Extract the [x, y] coordinate from the center of the cell holding the provided text.  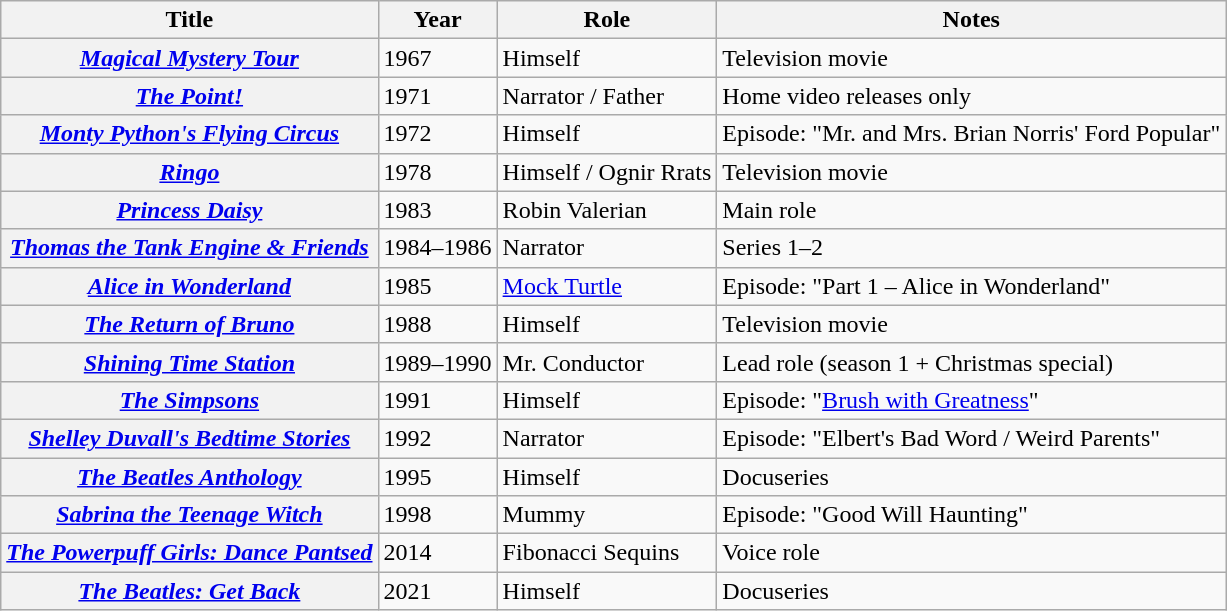
Magical Mystery Tour [190, 58]
Robin Valerian [607, 210]
2021 [438, 591]
The Powerpuff Girls: Dance Pantsed [190, 553]
1984–1986 [438, 248]
The Point! [190, 96]
1991 [438, 400]
Shelley Duvall's Bedtime Stories [190, 438]
Episode: "Part 1 – Alice in Wonderland" [972, 286]
Episode: "Elbert's Bad Word / Weird Parents" [972, 438]
The Return of Bruno [190, 324]
Mock Turtle [607, 286]
Series 1–2 [972, 248]
Sabrina the Teenage Witch [190, 515]
1988 [438, 324]
Voice role [972, 553]
The Beatles Anthology [190, 477]
Lead role (season 1 + Christmas special) [972, 362]
1972 [438, 134]
1983 [438, 210]
Alice in Wonderland [190, 286]
Home video releases only [972, 96]
1998 [438, 515]
1989–1990 [438, 362]
1978 [438, 172]
Narrator / Father [607, 96]
Monty Python's Flying Circus [190, 134]
1967 [438, 58]
Episode: "Good Will Haunting" [972, 515]
Year [438, 20]
The Beatles: Get Back [190, 591]
1985 [438, 286]
Himself / Ognir Rrats [607, 172]
1971 [438, 96]
Ringo [190, 172]
Fibonacci Sequins [607, 553]
Title [190, 20]
Thomas the Tank Engine & Friends [190, 248]
Main role [972, 210]
Mummy [607, 515]
2014 [438, 553]
1992 [438, 438]
Role [607, 20]
The Simpsons [190, 400]
Notes [972, 20]
Episode: "Mr. and Mrs. Brian Norris' Ford Popular" [972, 134]
Princess Daisy [190, 210]
Shining Time Station [190, 362]
1995 [438, 477]
Episode: "Brush with Greatness" [972, 400]
Mr. Conductor [607, 362]
